From the cell containing the given text, extract its center point as [x, y] coordinate. 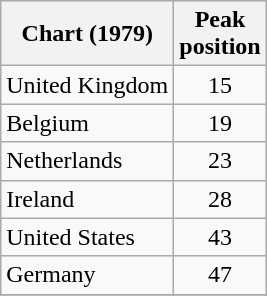
23 [220, 161]
47 [220, 275]
28 [220, 199]
19 [220, 123]
United Kingdom [88, 85]
43 [220, 237]
Peakposition [220, 34]
Ireland [88, 199]
Chart (1979) [88, 34]
United States [88, 237]
15 [220, 85]
Belgium [88, 123]
Netherlands [88, 161]
Germany [88, 275]
